Find where the given text appears and provide that cell's center as (x, y) coordinate. 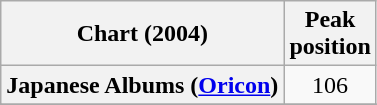
106 (330, 85)
Peakposition (330, 34)
Japanese Albums (Oricon) (142, 85)
Chart (2004) (142, 34)
